Pinpoint the cell where the given text exists, returning its [x, y] midpoint coordinate. 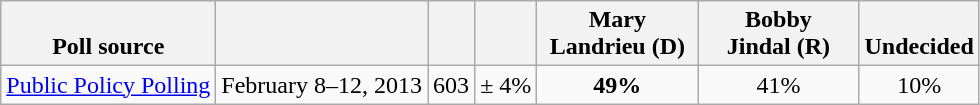
BobbyJindal (R) [778, 34]
49% [618, 85]
10% [919, 85]
Undecided [919, 34]
603 [452, 85]
Poll source [108, 34]
± 4% [506, 85]
41% [778, 85]
February 8–12, 2013 [322, 85]
Public Policy Polling [108, 85]
MaryLandrieu (D) [618, 34]
